Return the (X, Y) coordinate for the center point of the cell that contains the specified text.  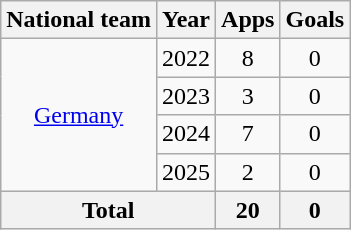
Apps (248, 20)
2023 (186, 96)
20 (248, 210)
7 (248, 134)
8 (248, 58)
3 (248, 96)
Total (108, 210)
National team (79, 20)
Germany (79, 115)
2 (248, 172)
Goals (315, 20)
Year (186, 20)
2025 (186, 172)
2022 (186, 58)
2024 (186, 134)
